Find where the given text appears and provide that cell's center as (x, y) coordinate. 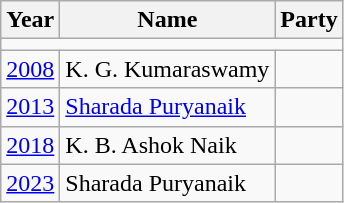
2018 (30, 145)
2023 (30, 183)
Name (168, 20)
2008 (30, 69)
2013 (30, 107)
K. G. Kumaraswamy (168, 69)
Year (30, 20)
Party (309, 20)
K. B. Ashok Naik (168, 145)
